From the cell containing the given text, extract its center point as [X, Y] coordinate. 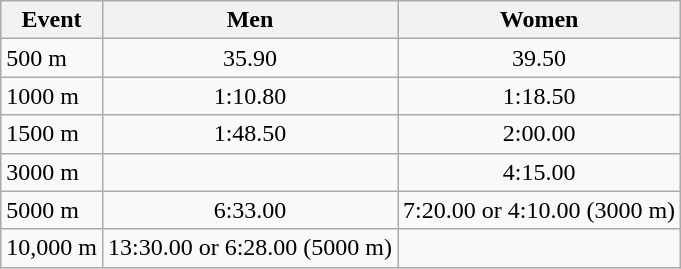
1:48.50 [250, 134]
4:15.00 [540, 172]
7:20.00 or 4:10.00 (3000 m) [540, 210]
10,000 m [52, 248]
3000 m [52, 172]
5000 m [52, 210]
1:18.50 [540, 96]
6:33.00 [250, 210]
Women [540, 20]
Men [250, 20]
35.90 [250, 58]
2:00.00 [540, 134]
500 m [52, 58]
1:10.80 [250, 96]
1500 m [52, 134]
Event [52, 20]
13:30.00 or 6:28.00 (5000 m) [250, 248]
39.50 [540, 58]
1000 m [52, 96]
